Search for the cell housing the specified text and yield its (X, Y) center coordinate. 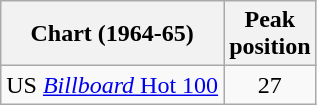
27 (270, 85)
US Billboard Hot 100 (112, 85)
Peakposition (270, 34)
Chart (1964-65) (112, 34)
